Scan for the cell matching the given text and deliver its (X, Y) coordinate at center. 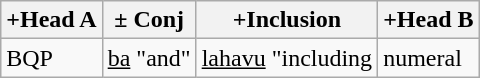
± Conj (149, 20)
+Head B (428, 20)
numeral (428, 58)
lahavu "including (287, 58)
+Head A (52, 20)
ba "and" (149, 58)
+Inclusion (287, 20)
BQP (52, 58)
